Detect which cell encompasses the target text, then output its [X, Y] center coordinate. 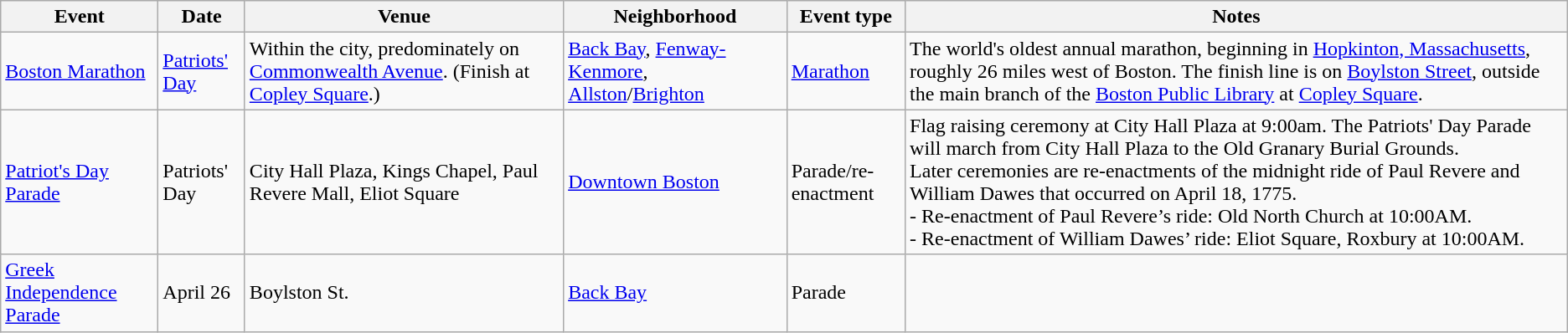
Event [80, 17]
Patriot's Day Parade [80, 182]
Date [202, 17]
Parade [846, 293]
Back Bay [675, 293]
Event type [846, 17]
Marathon [846, 71]
Within the city, predominately on Commonwealth Avenue. (Finish at Copley Square.) [404, 71]
Venue [404, 17]
City Hall Plaza, Kings Chapel, Paul Revere Mall, Eliot Square [404, 182]
Greek Independence Parade [80, 293]
April 26 [202, 293]
Downtown Boston [675, 182]
Notes [1236, 17]
Boston Marathon [80, 71]
Back Bay, Fenway-Kenmore, Allston/Brighton [675, 71]
Parade/re-enactment [846, 182]
Neighborhood [675, 17]
Boylston St. [404, 293]
